Identify which cell holds the provided text, then report its [X, Y] central coordinate. 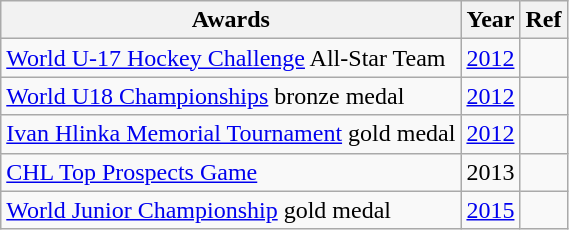
Year [490, 20]
2015 [490, 210]
World U18 Championships bronze medal [231, 96]
CHL Top Prospects Game [231, 172]
Awards [231, 20]
Ivan Hlinka Memorial Tournament gold medal [231, 134]
World U-17 Hockey Challenge All-Star Team [231, 58]
World Junior Championship gold medal [231, 210]
Ref [544, 20]
2013 [490, 172]
